Capture the cell that displays the provided text and extract its [X, Y] central coordinate. 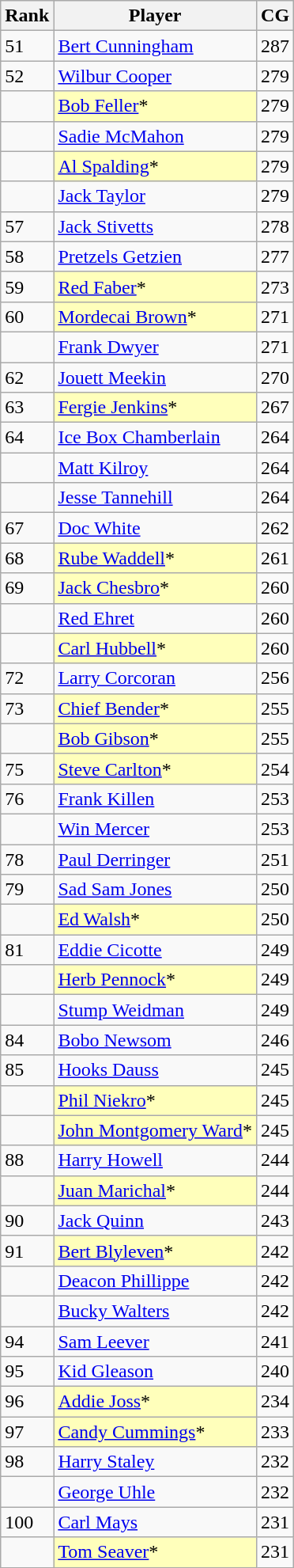
72 [27, 678]
Player [155, 16]
270 [275, 378]
261 [275, 558]
Red Ehret [155, 618]
Ice Box Chamberlain [155, 438]
Tom Seaver* [155, 1552]
Sam Leever [155, 1342]
95 [27, 1372]
Bob Gibson* [155, 738]
287 [275, 46]
240 [275, 1372]
Steve Carlton* [155, 769]
51 [27, 46]
58 [27, 256]
75 [27, 769]
Hooks Dauss [155, 1070]
Kid Gleason [155, 1372]
Eddie Cicotte [155, 950]
Wilbur Cooper [155, 76]
Harry Staley [155, 1462]
241 [275, 1342]
98 [27, 1462]
Red Faber* [155, 287]
Ed Walsh* [155, 920]
88 [27, 1160]
Jesse Tannehill [155, 498]
Jack Stivetts [155, 226]
94 [27, 1342]
59 [27, 287]
Matt Kilroy [155, 468]
Pretzels Getzien [155, 256]
Doc White [155, 528]
Addie Joss* [155, 1402]
246 [275, 1040]
67 [27, 528]
278 [275, 226]
277 [275, 256]
60 [27, 317]
52 [27, 76]
Candy Cummings* [155, 1432]
256 [275, 678]
Bob Feller* [155, 106]
85 [27, 1070]
Sadie McMahon [155, 136]
Larry Corcoran [155, 678]
Carl Hubbell* [155, 648]
CG [275, 16]
Jouett Meekin [155, 378]
73 [27, 708]
62 [27, 378]
78 [27, 859]
76 [27, 799]
Harry Howell [155, 1160]
Chief Bender* [155, 708]
90 [27, 1221]
81 [27, 950]
Al Spalding* [155, 166]
Sad Sam Jones [155, 890]
Paul Derringer [155, 859]
267 [275, 408]
Frank Killen [155, 799]
Herb Pennock* [155, 980]
100 [27, 1522]
262 [275, 528]
Jack Chesbro* [155, 588]
254 [275, 769]
Phil Niekro* [155, 1100]
George Uhle [155, 1492]
233 [275, 1432]
273 [275, 287]
63 [27, 408]
251 [275, 859]
Bobo Newsom [155, 1040]
Jack Quinn [155, 1221]
Juan Marichal* [155, 1190]
Rube Waddell* [155, 558]
91 [27, 1251]
Jack Taylor [155, 196]
68 [27, 558]
97 [27, 1432]
Bert Blyleven* [155, 1251]
84 [27, 1040]
243 [275, 1221]
Rank [27, 16]
Stump Weidman [155, 1010]
Deacon Phillippe [155, 1281]
Win Mercer [155, 829]
Bert Cunningham [155, 46]
Frank Dwyer [155, 347]
57 [27, 226]
79 [27, 890]
John Montgomery Ward* [155, 1130]
Mordecai Brown* [155, 317]
Carl Mays [155, 1522]
69 [27, 588]
234 [275, 1402]
Fergie Jenkins* [155, 408]
Bucky Walters [155, 1311]
64 [27, 438]
96 [27, 1402]
